Return the (X, Y) coordinate for the center point of the cell that contains the specified text.  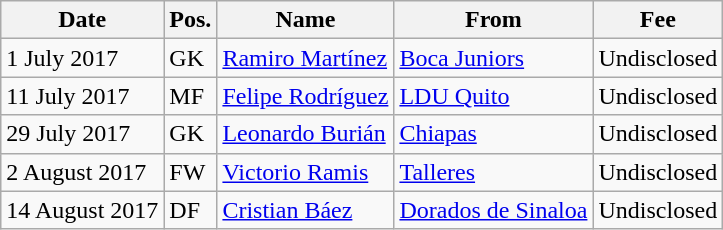
Talleres (494, 172)
29 July 2017 (82, 134)
FW (190, 172)
Boca Juniors (494, 58)
Felipe Rodríguez (306, 96)
Chiapas (494, 134)
Ramiro Martínez (306, 58)
Name (306, 20)
DF (190, 210)
Cristian Báez (306, 210)
2 August 2017 (82, 172)
14 August 2017 (82, 210)
Pos. (190, 20)
Victorio Ramis (306, 172)
Dorados de Sinaloa (494, 210)
Leonardo Burián (306, 134)
1 July 2017 (82, 58)
Fee (658, 20)
11 July 2017 (82, 96)
From (494, 20)
Date (82, 20)
MF (190, 96)
LDU Quito (494, 96)
